Detect which cell encompasses the target text, then output its [x, y] center coordinate. 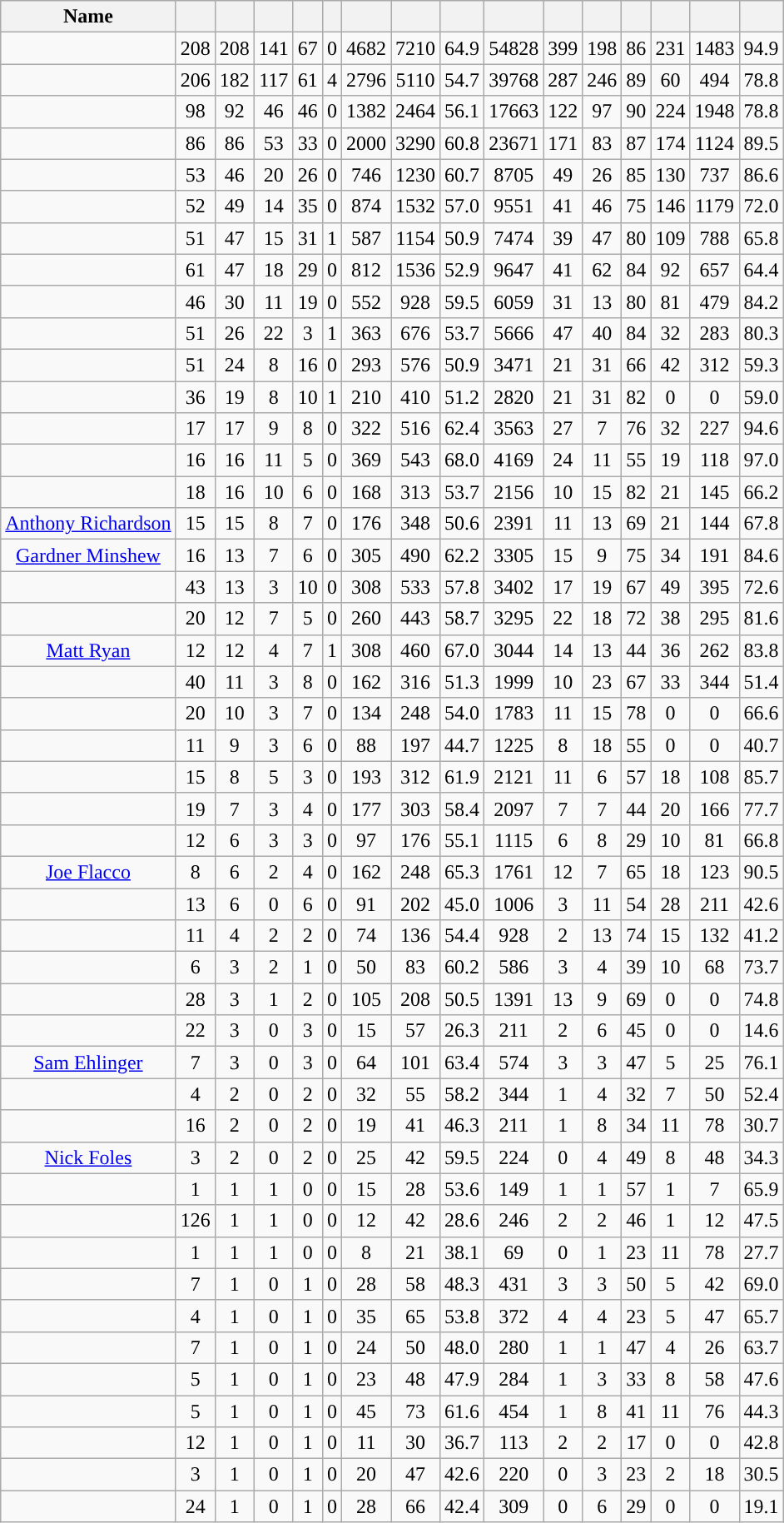
123 [714, 872]
2796 [366, 80]
85 [636, 175]
19.1 [761, 1506]
2391 [514, 524]
460 [416, 650]
126 [195, 1221]
14.6 [761, 1031]
117 [273, 80]
48.3 [463, 1284]
41.2 [761, 936]
348 [416, 524]
1115 [514, 840]
1179 [714, 207]
141 [273, 48]
28.6 [463, 1221]
146 [671, 207]
64.9 [463, 48]
60.8 [463, 143]
65.7 [761, 1316]
84.2 [761, 301]
316 [416, 682]
30.5 [761, 1475]
586 [514, 968]
38.1 [463, 1252]
84.6 [761, 555]
Name [88, 17]
98 [195, 112]
51.3 [463, 682]
533 [416, 587]
59.3 [761, 365]
52.4 [761, 1094]
227 [714, 429]
34.3 [761, 1157]
42.4 [463, 1506]
61.9 [463, 777]
206 [195, 80]
108 [714, 777]
58.2 [463, 1094]
88 [366, 745]
48.0 [463, 1347]
66.2 [761, 492]
4682 [366, 48]
1382 [366, 112]
197 [416, 745]
3402 [514, 587]
59.0 [761, 397]
64 [366, 1063]
576 [416, 365]
54.4 [463, 936]
64.4 [761, 270]
676 [416, 333]
87 [636, 143]
61.6 [463, 1411]
1006 [514, 903]
166 [714, 809]
83.8 [761, 650]
395 [714, 587]
54828 [514, 48]
67.8 [761, 524]
90.5 [761, 872]
94.6 [761, 429]
260 [366, 619]
516 [416, 429]
198 [603, 48]
313 [416, 492]
3563 [514, 429]
202 [416, 903]
50.5 [463, 999]
17663 [514, 112]
280 [514, 1347]
3305 [514, 555]
5666 [514, 333]
1999 [514, 682]
1532 [416, 207]
552 [366, 301]
Sam Ehlinger [88, 1063]
1536 [416, 270]
543 [416, 460]
171 [563, 143]
94.9 [761, 48]
65.9 [761, 1189]
50.6 [463, 524]
89 [636, 80]
Matt Ryan [88, 650]
Nick Foles [88, 1157]
2464 [416, 112]
2121 [514, 777]
262 [714, 650]
72.6 [761, 587]
74.8 [761, 999]
Gardner Minshew [88, 555]
145 [714, 492]
66.8 [761, 840]
168 [366, 492]
46.3 [463, 1126]
90 [636, 112]
788 [714, 238]
55.1 [463, 840]
Anthony Richardson [88, 524]
57.0 [463, 207]
283 [714, 333]
130 [671, 175]
231 [671, 48]
479 [714, 301]
9551 [514, 207]
309 [514, 1506]
67.0 [463, 650]
53.8 [463, 1316]
1230 [416, 175]
72 [636, 619]
36.7 [463, 1443]
27 [563, 429]
410 [416, 397]
490 [416, 555]
144 [714, 524]
44.3 [761, 1411]
3471 [514, 365]
9647 [514, 270]
3044 [514, 650]
134 [366, 714]
73 [416, 1411]
60 [671, 80]
65.8 [761, 238]
109 [671, 238]
7210 [416, 48]
23671 [514, 143]
1783 [514, 714]
60.7 [463, 175]
60.2 [463, 968]
1483 [714, 48]
47.6 [761, 1379]
62 [603, 270]
85.7 [761, 777]
72.0 [761, 207]
69.0 [761, 1284]
51.4 [761, 682]
7474 [514, 238]
101 [416, 1063]
303 [416, 809]
62.2 [463, 555]
58.7 [463, 619]
43 [195, 587]
220 [514, 1475]
874 [366, 207]
182 [235, 80]
68 [714, 968]
454 [514, 1411]
1124 [714, 143]
287 [563, 80]
305 [366, 555]
63.7 [761, 1347]
54.0 [463, 714]
105 [366, 999]
47.5 [761, 1221]
293 [366, 365]
53.6 [463, 1189]
54 [636, 903]
58.4 [463, 809]
5110 [416, 80]
177 [366, 809]
363 [366, 333]
38 [671, 619]
3295 [514, 619]
44.7 [463, 745]
295 [714, 619]
Joe Flacco [88, 872]
4169 [514, 460]
73.7 [761, 968]
118 [714, 460]
737 [714, 175]
1154 [416, 238]
2820 [514, 397]
431 [514, 1284]
42.8 [761, 1443]
80.3 [761, 333]
40.7 [761, 745]
52.9 [463, 270]
26.3 [463, 1031]
2097 [514, 809]
657 [714, 270]
1948 [714, 112]
97.0 [761, 460]
65.3 [463, 872]
76.1 [761, 1063]
56.1 [463, 112]
399 [563, 48]
30.7 [761, 1126]
27.7 [761, 1252]
122 [563, 112]
149 [514, 1189]
2000 [366, 143]
52 [195, 207]
86.6 [761, 175]
746 [366, 175]
193 [366, 777]
284 [514, 1379]
89.5 [761, 143]
812 [366, 270]
574 [514, 1063]
77.7 [761, 809]
81.6 [761, 619]
132 [714, 936]
62.4 [463, 429]
45.0 [463, 903]
369 [366, 460]
51.2 [463, 397]
6059 [514, 301]
113 [514, 1443]
494 [714, 80]
587 [366, 238]
63.4 [463, 1063]
210 [366, 397]
66.6 [761, 714]
174 [671, 143]
136 [416, 936]
91 [366, 903]
1225 [514, 745]
57.8 [463, 587]
1391 [514, 999]
1761 [514, 872]
2156 [514, 492]
68.0 [463, 460]
8705 [514, 175]
47.9 [463, 1379]
39768 [514, 80]
322 [366, 429]
3290 [416, 143]
191 [714, 555]
54.7 [463, 80]
443 [416, 619]
372 [514, 1316]
